For the text-containing cell, return its midpoint in [X, Y] coordinate format. 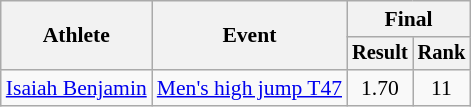
11 [442, 88]
Athlete [76, 36]
Result [380, 54]
Event [250, 36]
Men's high jump T47 [250, 88]
Rank [442, 54]
Final [408, 19]
1.70 [380, 88]
Isaiah Benjamin [76, 88]
